Return [X, Y] of the center of cell containing provided text 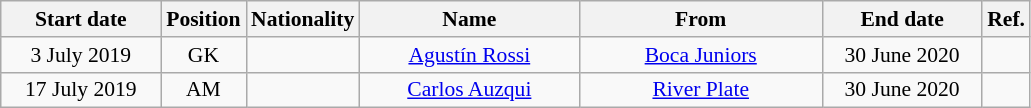
AM [204, 90]
Boca Juniors [700, 55]
Carlos Auzqui [469, 90]
End date [902, 19]
Ref. [1006, 19]
GK [204, 55]
River Plate [700, 90]
From [700, 19]
Agustín Rossi [469, 55]
17 July 2019 [81, 90]
Nationality [302, 19]
3 July 2019 [81, 55]
Position [204, 19]
Start date [81, 19]
Name [469, 19]
